Find where the given text appears and provide that cell's center as (X, Y) coordinate. 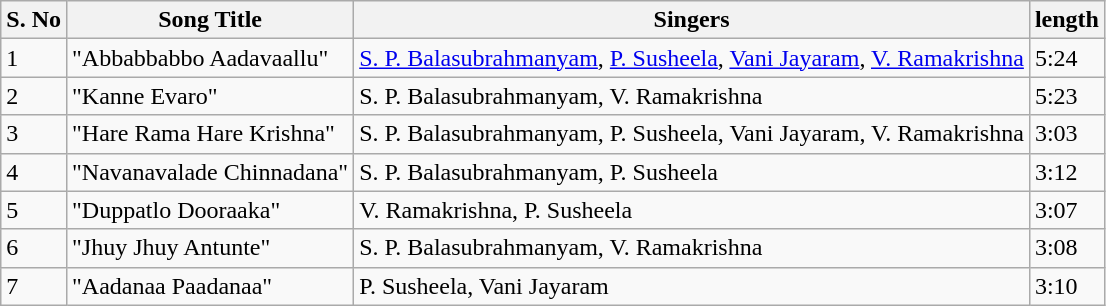
1 (34, 58)
3:10 (1066, 286)
Song Title (210, 20)
"Duppatlo Dooraaka" (210, 210)
5:23 (1066, 96)
"Kanne Evaro" (210, 96)
S. No (34, 20)
"Hare Rama Hare Krishna" (210, 134)
Singers (692, 20)
3:08 (1066, 248)
3:12 (1066, 172)
4 (34, 172)
P. Susheela, Vani Jayaram (692, 286)
V. Ramakrishna, P. Susheela (692, 210)
"Navanavalade Chinnadana" (210, 172)
3:07 (1066, 210)
"Aadanaa Paadanaa" (210, 286)
S. P. Balasubrahmanyam, P. Susheela (692, 172)
2 (34, 96)
5 (34, 210)
6 (34, 248)
5:24 (1066, 58)
"Abbabbabbo Aadavaallu" (210, 58)
3:03 (1066, 134)
"Jhuy Jhuy Antunte" (210, 248)
length (1066, 20)
7 (34, 286)
3 (34, 134)
